Search for the cell housing the specified text and yield its (x, y) center coordinate. 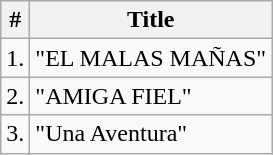
2. (16, 96)
3. (16, 134)
Title (151, 20)
"Una Aventura" (151, 134)
# (16, 20)
"AMIGA FIEL" (151, 96)
"EL MALAS MAÑAS" (151, 58)
1. (16, 58)
